Output the (x, y) coordinate of the center of the cell containing the given text.  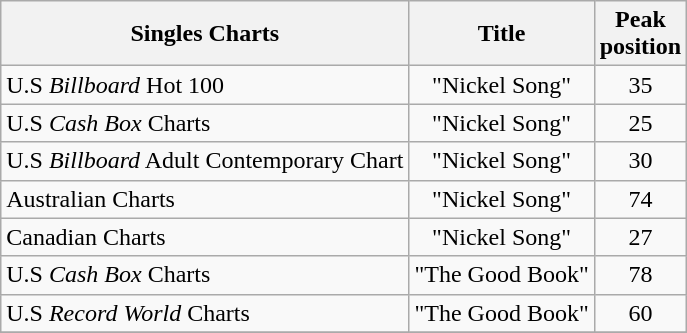
Title (502, 34)
Peakposition (640, 34)
78 (640, 275)
Australian Charts (205, 199)
30 (640, 161)
U.S Billboard Hot 100 (205, 85)
U.S Record World Charts (205, 313)
74 (640, 199)
25 (640, 123)
27 (640, 237)
35 (640, 85)
Canadian Charts (205, 237)
60 (640, 313)
Singles Charts (205, 34)
U.S Billboard Adult Contemporary Chart (205, 161)
